Find where the given text appears and provide that cell's center as [x, y] coordinate. 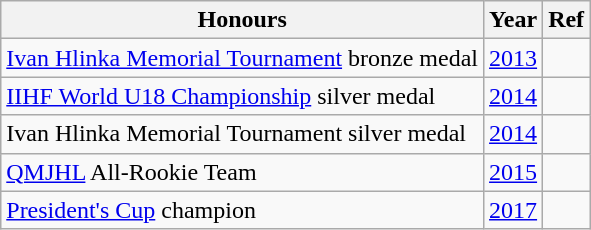
President's Cup champion [242, 210]
2015 [514, 172]
IIHF World U18 Championship silver medal [242, 96]
2017 [514, 210]
Ivan Hlinka Memorial Tournament silver medal [242, 134]
Ivan Hlinka Memorial Tournament bronze medal [242, 58]
Ref [566, 20]
Honours [242, 20]
QMJHL All-Rookie Team [242, 172]
2013 [514, 58]
Year [514, 20]
